Identify which cell holds the provided text, then report its (X, Y) central coordinate. 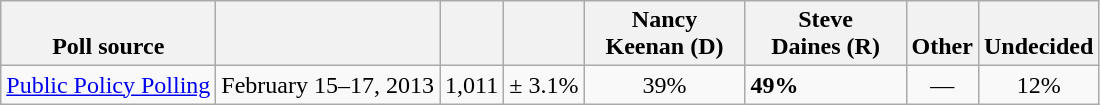
1,011 (472, 85)
± 3.1% (544, 85)
Other (942, 34)
39% (664, 85)
49% (826, 85)
NancyKeenan (D) (664, 34)
— (942, 85)
Poll source (108, 34)
Undecided (1038, 34)
Public Policy Polling (108, 85)
12% (1038, 85)
SteveDaines (R) (826, 34)
February 15–17, 2013 (328, 85)
